From the cell containing the given text, extract its center point as [x, y] coordinate. 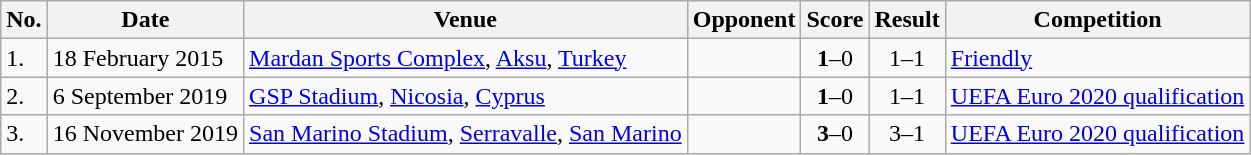
2. [24, 96]
3–0 [835, 134]
Competition [1098, 20]
Friendly [1098, 58]
18 February 2015 [145, 58]
Score [835, 20]
16 November 2019 [145, 134]
San Marino Stadium, Serravalle, San Marino [466, 134]
3. [24, 134]
Venue [466, 20]
Mardan Sports Complex, Aksu, Turkey [466, 58]
No. [24, 20]
6 September 2019 [145, 96]
3–1 [907, 134]
1. [24, 58]
Result [907, 20]
Date [145, 20]
GSP Stadium, Nicosia, Cyprus [466, 96]
Opponent [744, 20]
